Output the [x, y] coordinate of the center of the cell containing the given text.  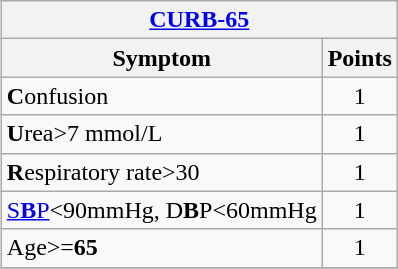
Urea>7 mmol/L [162, 134]
Points [360, 58]
Respiratory rate>30 [162, 172]
CURB-65 [199, 20]
Age>=65 [162, 248]
SBP<90mmHg, DBP<60mmHg [162, 210]
Symptom [162, 58]
Confusion [162, 96]
